Pinpoint the cell where the given text exists, returning its (x, y) midpoint coordinate. 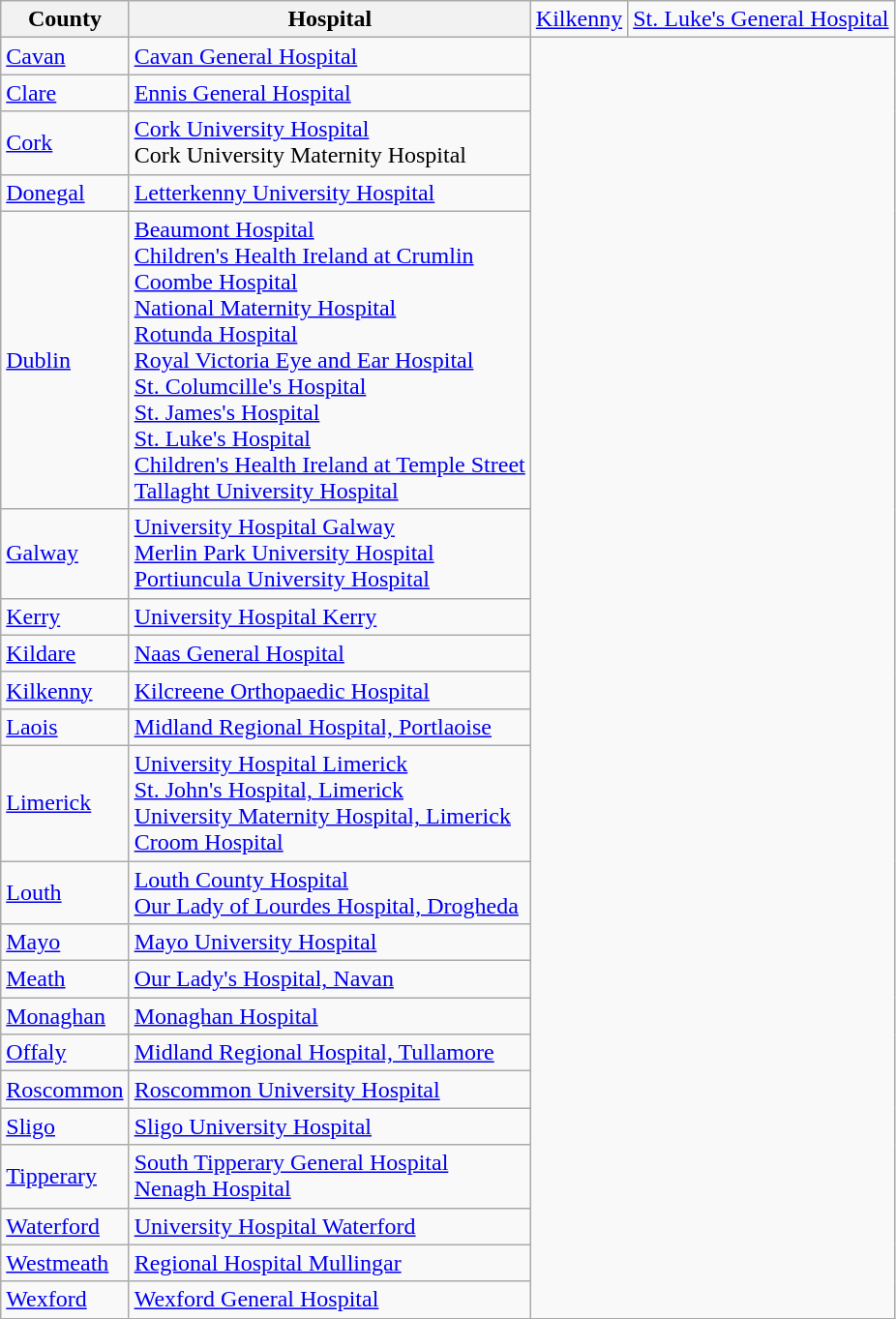
Mayo (65, 943)
Roscommon University Hospital (329, 1090)
Waterford (65, 1226)
Meath (65, 979)
Monaghan Hospital (329, 1016)
Tipperary (65, 1177)
St. Luke's General Hospital (761, 19)
Clare (65, 93)
Wexford General Hospital (329, 1300)
Limerick (65, 803)
Offaly (65, 1053)
University Hospital GalwayMerlin Park University HospitalPortiuncula University Hospital (329, 554)
Cavan General Hospital (329, 56)
Mayo University Hospital (329, 943)
Louth County HospitalOur Lady of Lourdes Hospital, Drogheda (329, 892)
University Hospital LimerickSt. John's Hospital, LimerickUniversity Maternity Hospital, LimerickCroom Hospital (329, 803)
Kerry (65, 616)
Donegal (65, 193)
Louth (65, 892)
Laois (65, 727)
Roscommon (65, 1090)
Sligo (65, 1126)
Midland Regional Hospital, Tullamore (329, 1053)
University Hospital Kerry (329, 616)
Cork (65, 143)
Ennis General Hospital (329, 93)
Westmeath (65, 1263)
Wexford (65, 1300)
Galway (65, 554)
Regional Hospital Mullingar (329, 1263)
Cork University HospitalCork University Maternity Hospital (329, 143)
Cavan (65, 56)
Midland Regional Hospital, Portlaoise (329, 727)
Naas General Hospital (329, 653)
South Tipperary General HospitalNenagh Hospital (329, 1177)
Sligo University Hospital (329, 1126)
Hospital (329, 19)
Letterkenny University Hospital (329, 193)
Kilcreene Orthopaedic Hospital (329, 690)
Our Lady's Hospital, Navan (329, 979)
University Hospital Waterford (329, 1226)
Dublin (65, 360)
Kildare (65, 653)
Monaghan (65, 1016)
County (65, 19)
